Capture the cell that displays the provided text and extract its [x, y] central coordinate. 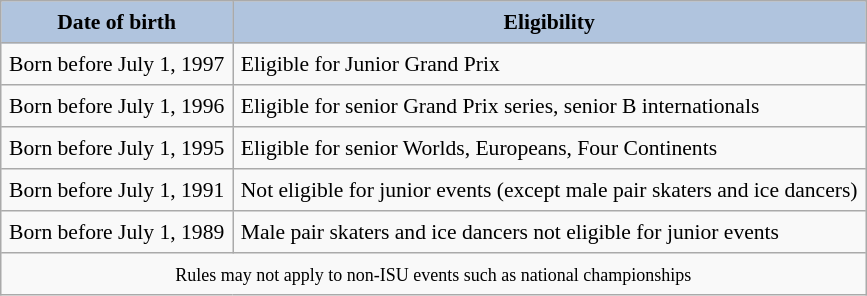
Eligible for senior Grand Prix series, senior B internationals [548, 106]
Rules may not apply to non-ISU events such as national championships [434, 274]
Born before July 1, 1997 [117, 64]
Not eligible for junior events (except male pair skaters and ice dancers) [548, 190]
Date of birth [117, 22]
Eligibility [548, 22]
Born before July 1, 1991 [117, 190]
Born before July 1, 1996 [117, 106]
Eligible for Junior Grand Prix [548, 64]
Born before July 1, 1995 [117, 148]
Born before July 1, 1989 [117, 232]
Male pair skaters and ice dancers not eligible for junior events [548, 232]
Eligible for senior Worlds, Europeans, Four Continents [548, 148]
